Locate the cell with the specified text and output its [x, y] center coordinate. 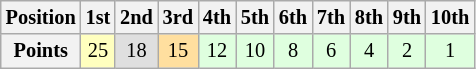
2 [407, 51]
4th [217, 17]
18 [136, 51]
Points [41, 51]
6 [331, 51]
2nd [136, 17]
25 [98, 51]
4 [369, 51]
1st [98, 17]
8th [369, 17]
15 [178, 51]
5th [255, 17]
1 [450, 51]
12 [217, 51]
7th [331, 17]
Position [41, 17]
9th [407, 17]
10th [450, 17]
3rd [178, 17]
10 [255, 51]
8 [293, 51]
6th [293, 17]
